Scan for the cell matching the given text and deliver its [x, y] coordinate at center. 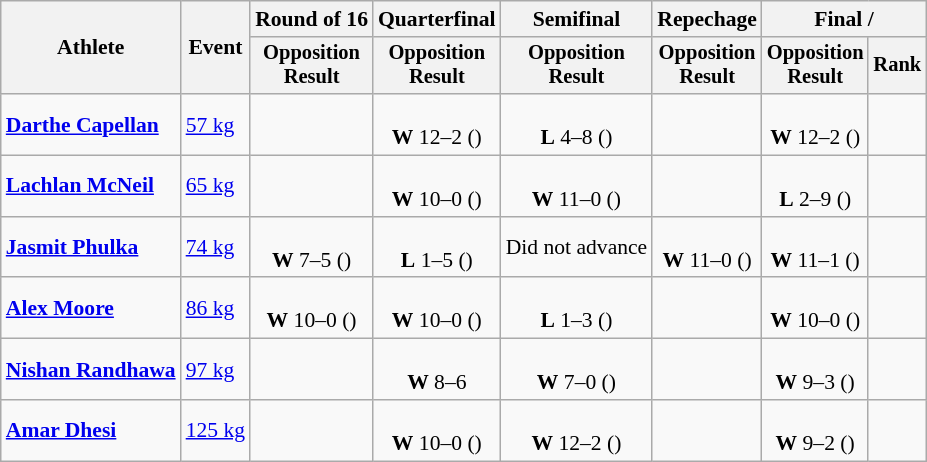
Darthe Capellan [91, 124]
Alex Moore [91, 308]
74 kg [216, 248]
Lachlan McNeil [91, 186]
Amar Dhesi [91, 430]
L 1–5 () [437, 248]
Semifinal [577, 19]
W 7–0 () [577, 370]
L 4–8 () [577, 124]
L 1–3 () [577, 308]
L 2–9 () [816, 186]
W 9–2 () [816, 430]
W 7–5 () [312, 248]
Repechage [707, 19]
125 kg [216, 430]
65 kg [216, 186]
97 kg [216, 370]
Jasmit Phulka [91, 248]
86 kg [216, 308]
W 9–3 () [816, 370]
Did not advance [577, 248]
Quarterfinal [437, 19]
W 8–6 [437, 370]
Final / [844, 19]
Round of 16 [312, 19]
Rank [897, 66]
W 11–1 () [816, 248]
Nishan Randhawa [91, 370]
Athlete [91, 48]
57 kg [216, 124]
Event [216, 48]
